Detect which cell encompasses the target text, then output its [x, y] center coordinate. 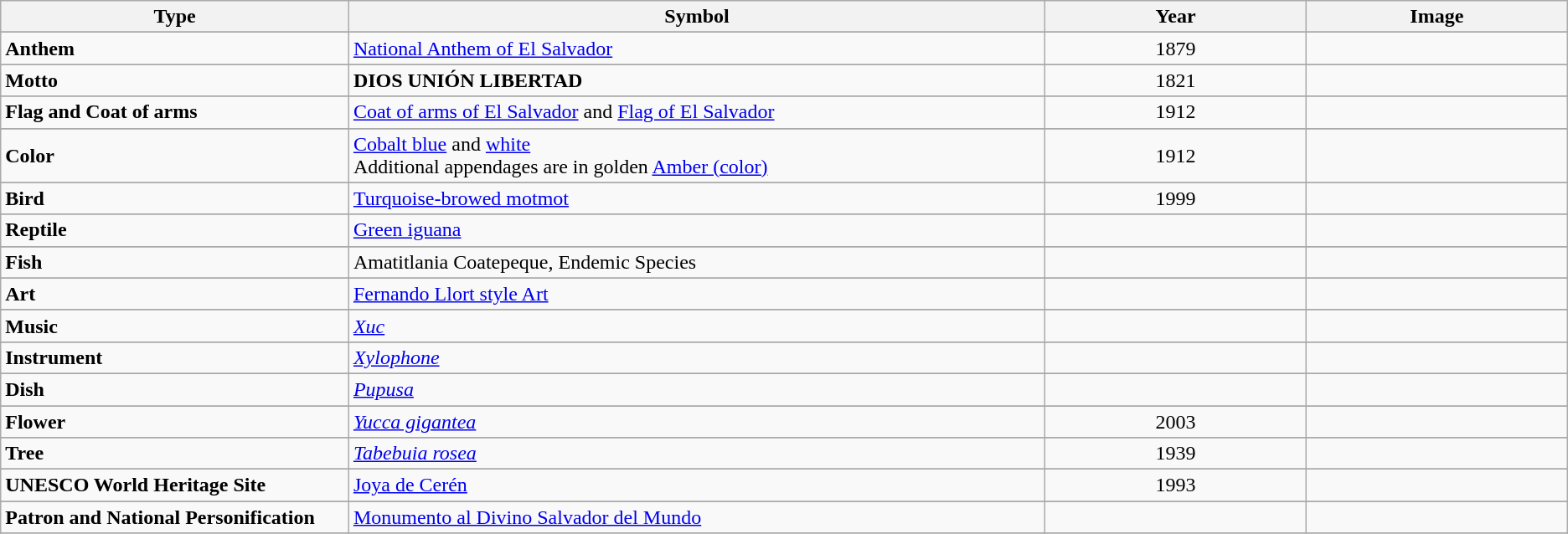
Fish [175, 262]
National Anthem of El Salvador [697, 49]
Tabebuia rosea [697, 454]
Cobalt blue and whiteAdditional appendages are in golden Amber (color) [697, 156]
2003 [1176, 421]
Amatitlania Coatepeque, Endemic Species [697, 262]
Symbol [697, 17]
Joya de Cerén [697, 485]
Instrument [175, 357]
Image [1436, 17]
DIOS UNIÓN LIBERTAD [697, 80]
Coat of arms of El Salvador and Flag of El Salvador [697, 112]
Anthem [175, 49]
Music [175, 326]
UNESCO World Heritage Site [175, 485]
Xuc [697, 326]
Tree [175, 454]
Pupusa [697, 389]
Green iguana [697, 230]
1879 [1176, 49]
1821 [1176, 80]
Art [175, 294]
Turquoise-browed motmot [697, 198]
Patron and National Personification [175, 517]
Reptile [175, 230]
Motto [175, 80]
Xylophone [697, 357]
Flower [175, 421]
Monumento al Divino Salvador del Mundo [697, 517]
Color [175, 156]
1999 [1176, 198]
Yucca gigantea [697, 421]
Fernando Llort style Art [697, 294]
Year [1176, 17]
Dish [175, 389]
Bird [175, 198]
1993 [1176, 485]
1939 [1176, 454]
Type [175, 17]
Flag and Coat of arms [175, 112]
